Pinpoint the cell where the given text exists, returning its (x, y) midpoint coordinate. 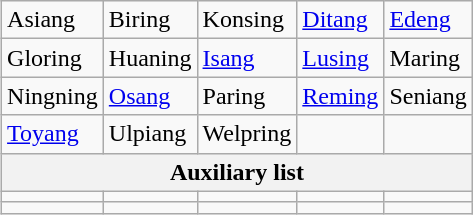
Ningning (53, 96)
Osang (150, 96)
Lusing (340, 58)
Gloring (53, 58)
Maring (428, 58)
Konsing (247, 20)
Edeng (428, 20)
Auxiliary list (238, 172)
Welpring (247, 134)
Reming (340, 96)
Ditang (340, 20)
Seniang (428, 96)
Huaning (150, 58)
Asiang (53, 20)
Paring (247, 96)
Biring (150, 20)
Toyang (53, 134)
Isang (247, 58)
Ulpiang (150, 134)
